Provide the (X, Y) coordinate of the cell's center where the given text is located.  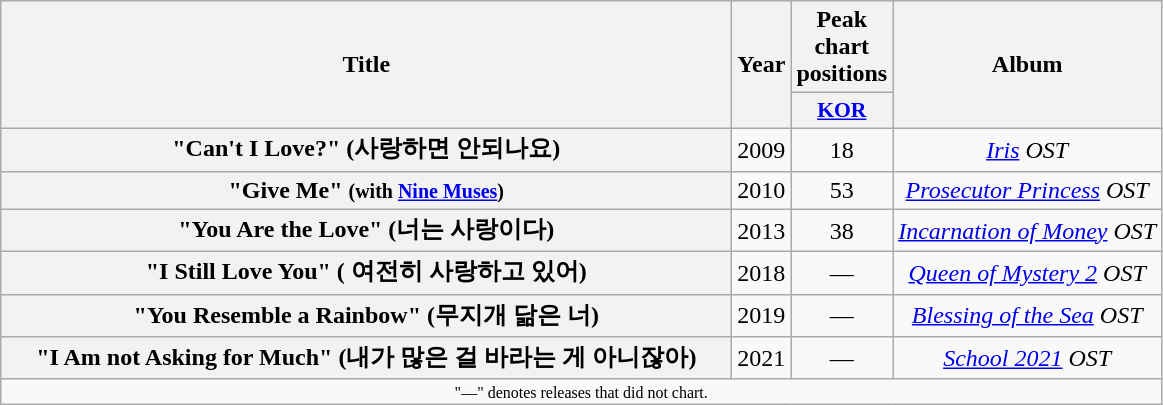
School 2021 OST (1028, 358)
"Can't I Love?" (사랑하면 안되나요) (366, 150)
KOR (842, 111)
Year (762, 65)
2019 (762, 316)
2021 (762, 358)
2010 (762, 190)
"You Are the Love" (너는 사랑이다) (366, 230)
Title (366, 65)
"I Am not Asking for Much" (내가 많은 걸 바라는 게 아니잖아) (366, 358)
Album (1028, 65)
"Give Me" (with Nine Muses) (366, 190)
2018 (762, 274)
"—" denotes releases that did not chart. (582, 391)
Queen of Mystery 2 OST (1028, 274)
2013 (762, 230)
2009 (762, 150)
"You Resemble a Rainbow" (무지개 닮은 너) (366, 316)
Prosecutor Princess OST (1028, 190)
38 (842, 230)
Peak chart positions (842, 47)
Iris OST (1028, 150)
53 (842, 190)
"I Still Love You" ( 여전히 사랑하고 있어) (366, 274)
Incarnation of Money OST (1028, 230)
Blessing of the Sea OST (1028, 316)
18 (842, 150)
